Pinpoint the cell where the given text exists, returning its (x, y) midpoint coordinate. 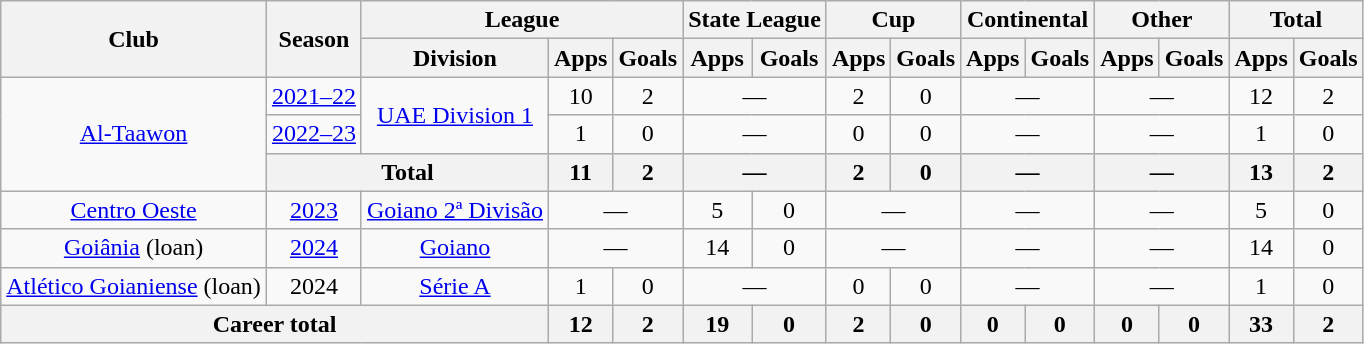
2021–22 (314, 96)
Al-Taawon (134, 134)
Centro Oeste (134, 210)
19 (718, 324)
Atlético Goianiense (loan) (134, 286)
Goiano 2ª Divisão (454, 210)
Career total (275, 324)
State League (755, 20)
13 (1261, 172)
Season (314, 39)
Division (454, 58)
Continental (1028, 20)
League (522, 20)
33 (1261, 324)
2023 (314, 210)
2022–23 (314, 134)
Club (134, 39)
11 (580, 172)
UAE Division 1 (454, 115)
Goiânia (loan) (134, 248)
Cup (893, 20)
Other (1162, 20)
10 (580, 96)
Goiano (454, 248)
Série A (454, 286)
